Output the [X, Y] coordinate of the center of the cell containing the given text.  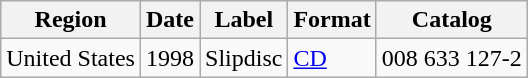
Label [244, 20]
Region [71, 20]
United States [71, 58]
Slipdisc [244, 58]
Date [170, 20]
1998 [170, 58]
008 633 127-2 [452, 58]
Format [332, 20]
CD [332, 58]
Catalog [452, 20]
